Search for the cell housing the specified text and yield its (x, y) center coordinate. 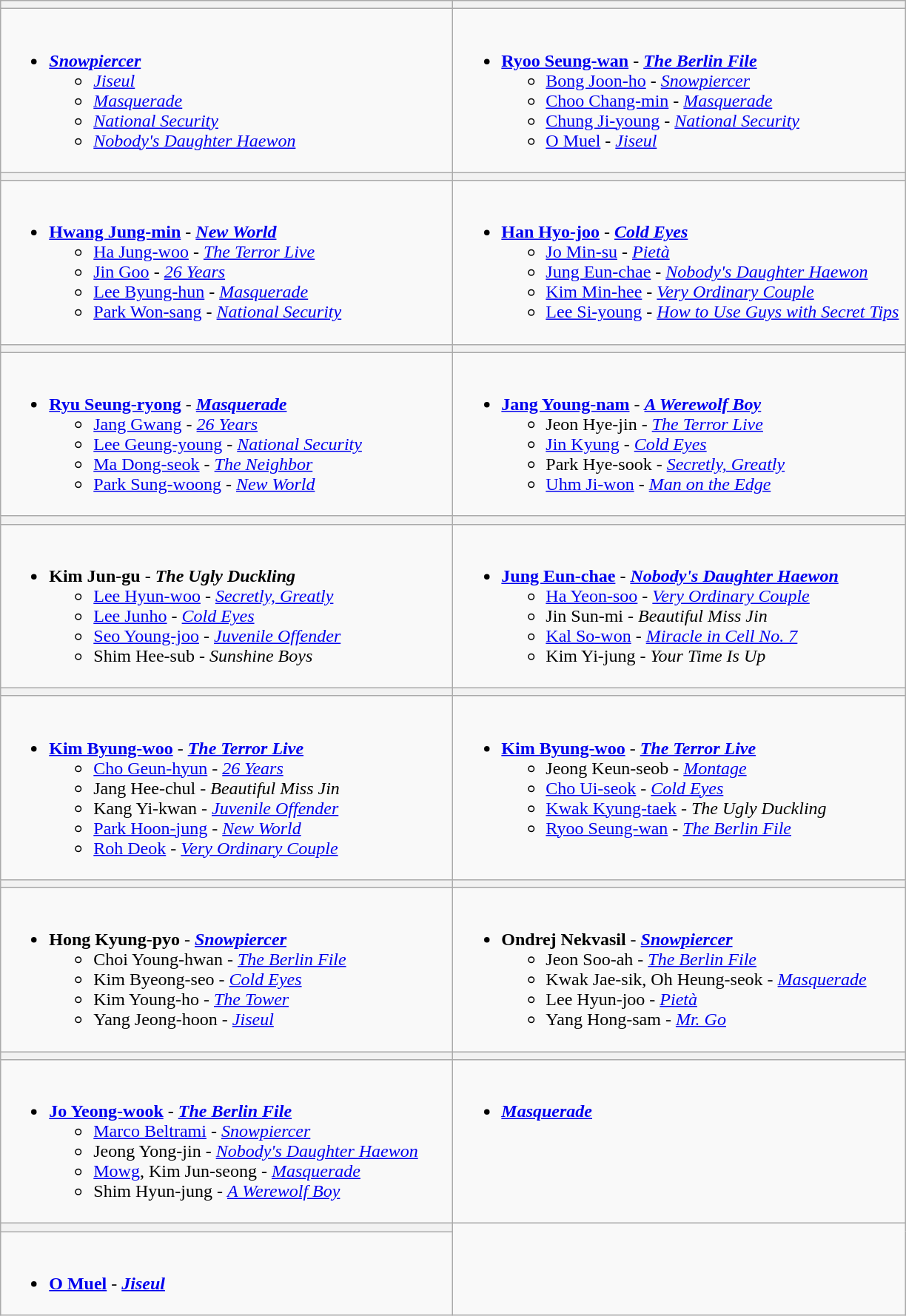
Masquerade (679, 1141)
Hwang Jung-min - New WorldHa Jung-woo - The Terror LiveJin Goo - 26 YearsLee Byung-hun - MasqueradePark Won-sang - National Security (226, 262)
Ryoo Seung-wan - The Berlin FileBong Joon-ho - SnowpiercerChoo Chang-min - MasqueradeChung Ji-young - National SecurityO Muel - Jiseul (679, 90)
Jang Young-nam - A Werewolf BoyJeon Hye-jin - The Terror LiveJin Kyung - Cold EyesPark Hye-sook - Secretly, GreatlyUhm Ji-won - Man on the Edge (679, 434)
Hong Kyung-pyo - SnowpiercerChoi Young-hwan - The Berlin FileKim Byeong-seo - Cold EyesKim Young-ho - The TowerYang Jeong-hoon - Jiseul (226, 970)
SnowpiercerJiseulMasqueradeNational SecurityNobody's Daughter Haewon (226, 90)
Ondrej Nekvasil - SnowpiercerJeon Soo-ah - The Berlin FileKwak Jae-sik, Oh Heung-seok - MasqueradeLee Hyun-joo - PietàYang Hong-sam - Mr. Go (679, 970)
Kim Byung-woo - The Terror LiveJeong Keun-seob - MontageCho Ui-seok - Cold EyesKwak Kyung-taek - The Ugly DucklingRyoo Seung-wan - The Berlin File (679, 788)
O Muel - Jiseul (226, 1273)
Ryu Seung-ryong - MasqueradeJang Gwang - 26 YearsLee Geung-young - National SecurityMa Dong-seok - The NeighborPark Sung-woong - New World (226, 434)
Kim Jun-gu - The Ugly DucklingLee Hyun-woo - Secretly, GreatlyLee Junho - Cold EyesSeo Young-joo - Juvenile OffenderShim Hee-sub - Sunshine Boys (226, 605)
